For the text-containing cell, return its midpoint in [x, y] coordinate format. 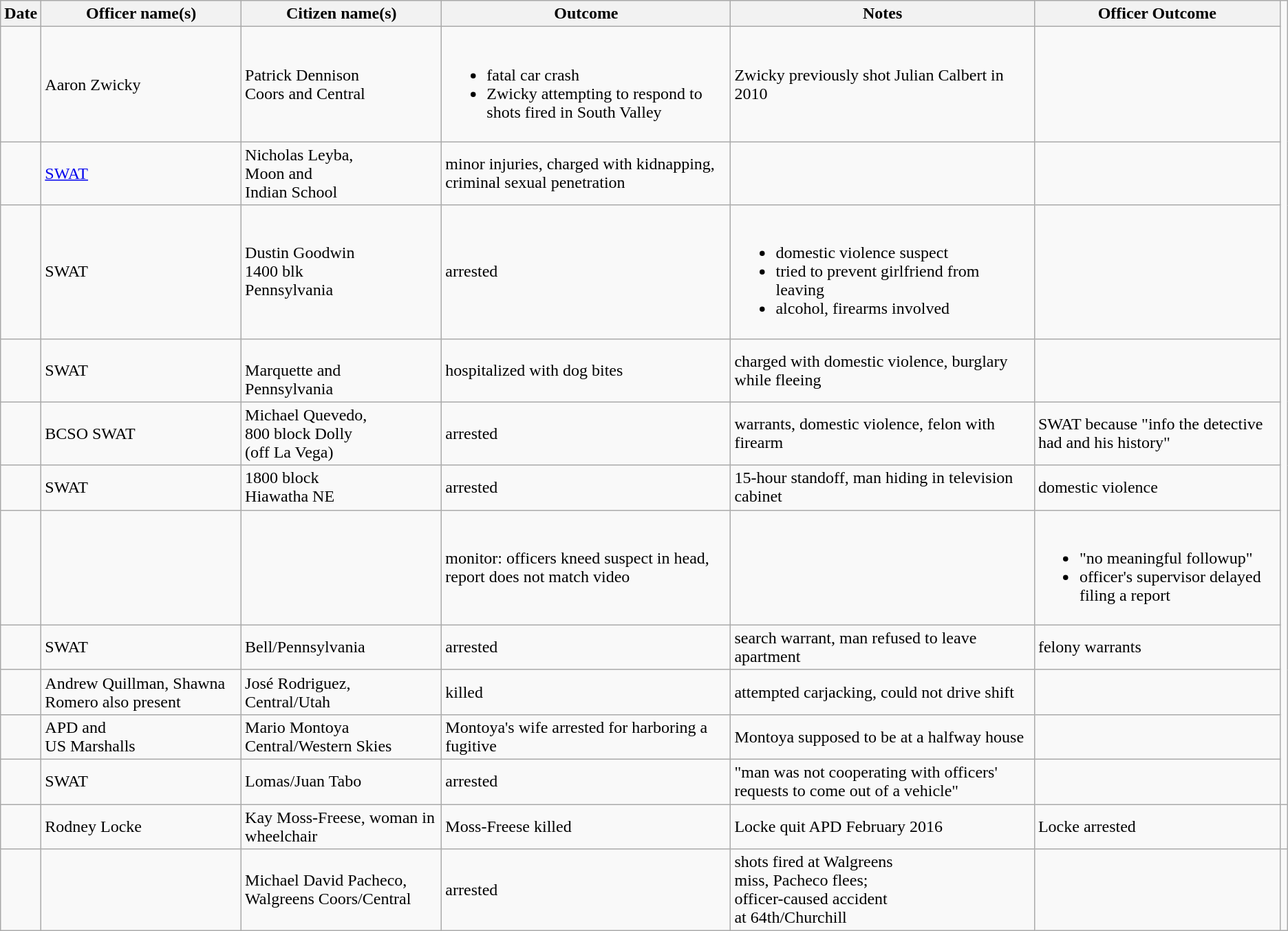
Lomas/Juan Tabo [341, 782]
1800 blockHiawatha NE [341, 487]
"no meaningful followup"officer's supervisor delayed filing a report [1157, 567]
SWAT because "info the detective had and his history" [1157, 434]
José Rodriguez,Central/Utah [341, 692]
warrants, domestic violence, felon with firearm [882, 434]
monitor: officers kneed suspect in head, report does not match video [586, 567]
Montoya's wife arrested for harboring a fugitive [586, 736]
killed [586, 692]
Montoya supposed to be at a halfway house [882, 736]
hospitalized with dog bites [586, 370]
shots fired at Walgreensmiss, Pacheco flees;officer-caused accidentat 64th/Churchill [882, 890]
fatal car crashZwicky attempting to respond to shots fired in South Valley [586, 84]
Notes [882, 14]
APD andUS Marshalls [142, 736]
domestic violence [1157, 487]
Mario MontoyaCentral/Western Skies [341, 736]
Michael Quevedo,800 block Dolly(off La Vega) [341, 434]
Nicholas Leyba,Moon andIndian School [341, 173]
Kay Moss-Freese, woman in wheelchair [341, 826]
felony warrants [1157, 647]
Date [21, 14]
domestic violence suspecttried to prevent girlfriend from leavingalcohol, firearms involved [882, 272]
Locke arrested [1157, 826]
Michael David Pacheco,Walgreens Coors/Central [341, 890]
charged with domestic violence, burglary while fleeing [882, 370]
Zwicky previously shot Julian Calbert in 2010 [882, 84]
Bell/Pennsylvania [341, 647]
Locke quit APD February 2016 [882, 826]
Marquette andPennsylvania [341, 370]
Patrick DennisonCoors and Central [341, 84]
Rodney Locke [142, 826]
15-hour standoff, man hiding in television cabinet [882, 487]
Aaron Zwicky [142, 84]
Citizen name(s) [341, 14]
attempted carjacking, could not drive shift [882, 692]
Officer Outcome [1157, 14]
search warrant, man refused to leave apartment [882, 647]
"man was not cooperating with officers' requests to come out of a vehicle" [882, 782]
Outcome [586, 14]
Dustin Goodwin1400 blkPennsylvania [341, 272]
minor injuries, charged with kidnapping, criminal sexual penetration [586, 173]
Moss-Freese killed [586, 826]
BCSO SWAT [142, 434]
Officer name(s) [142, 14]
Andrew Quillman, Shawna Romero also present [142, 692]
